Output the (x, y) coordinate of the center of the cell containing the given text.  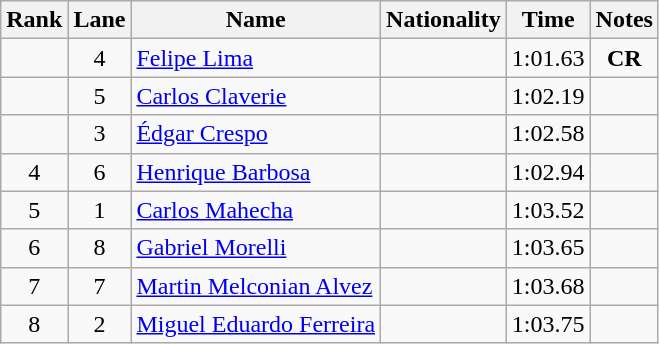
Lane (100, 20)
1:03.52 (548, 210)
Henrique Barbosa (256, 172)
1:02.94 (548, 172)
3 (100, 134)
Gabriel Morelli (256, 248)
2 (100, 324)
Édgar Crespo (256, 134)
1 (100, 210)
1:03.65 (548, 248)
1:03.68 (548, 286)
Notes (624, 20)
1:02.58 (548, 134)
1:03.75 (548, 324)
Martin Melconian Alvez (256, 286)
1:01.63 (548, 58)
CR (624, 58)
Time (548, 20)
1:02.19 (548, 96)
Miguel Eduardo Ferreira (256, 324)
Felipe Lima (256, 58)
Nationality (444, 20)
Carlos Mahecha (256, 210)
Rank (34, 20)
Carlos Claverie (256, 96)
Name (256, 20)
